Detect which cell encompasses the target text, then output its [X, Y] center coordinate. 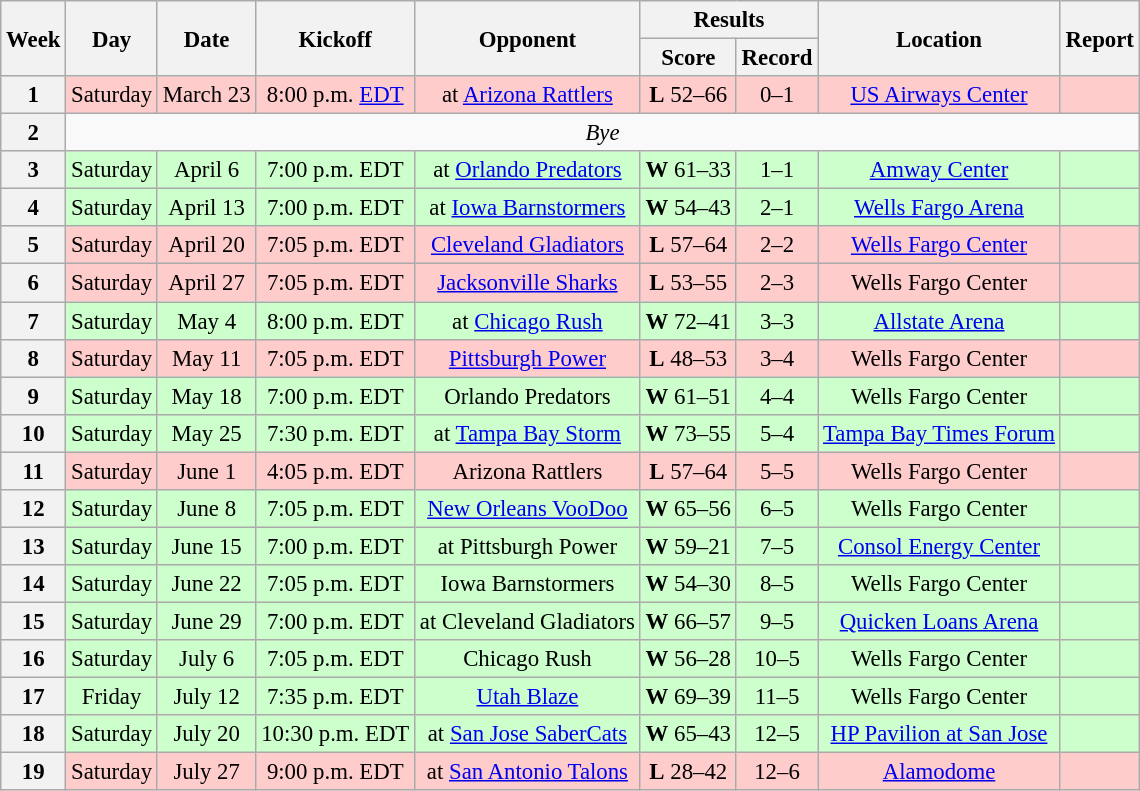
Score [688, 58]
9:00 p.m. EDT [336, 772]
June 1 [206, 471]
8 [34, 358]
at San Jose SaberCats [528, 734]
Day [112, 38]
Opponent [528, 38]
12–5 [776, 734]
Orlando Predators [528, 396]
June 15 [206, 546]
HP Pavilion at San Jose [940, 734]
Arizona Rattlers [528, 471]
May 18 [206, 396]
Quicken Loans Arena [940, 621]
April 27 [206, 283]
Cleveland Gladiators [528, 245]
L 48–53 [688, 358]
7:35 p.m. EDT [336, 697]
W 73–55 [688, 433]
15 [34, 621]
5 [34, 245]
Jacksonville Sharks [528, 283]
0–1 [776, 95]
July 12 [206, 697]
13 [34, 546]
9–5 [776, 621]
Bye [602, 133]
2–2 [776, 245]
1 [34, 95]
at Chicago Rush [528, 321]
17 [34, 697]
at Arizona Rattlers [528, 95]
10:30 p.m. EDT [336, 734]
10 [34, 433]
Location [940, 38]
7 [34, 321]
at Orlando Predators [528, 170]
Consol Energy Center [940, 546]
July 6 [206, 659]
at Cleveland Gladiators [528, 621]
2–3 [776, 283]
Tampa Bay Times Forum [940, 433]
at San Antonio Talons [528, 772]
1–1 [776, 170]
L 52–66 [688, 95]
5–5 [776, 471]
May 25 [206, 433]
12 [34, 509]
at Tampa Bay Storm [528, 433]
Chicago Rush [528, 659]
12–6 [776, 772]
Report [1100, 38]
Amway Center [940, 170]
2 [34, 133]
14 [34, 584]
3–4 [776, 358]
9 [34, 396]
Friday [112, 697]
Utah Blaze [528, 697]
Record [776, 58]
June 22 [206, 584]
6 [34, 283]
W 65–56 [688, 509]
4–4 [776, 396]
W 65–43 [688, 734]
July 27 [206, 772]
Pittsburgh Power [528, 358]
Iowa Barnstormers [528, 584]
W 59–21 [688, 546]
5–4 [776, 433]
W 66–57 [688, 621]
March 23 [206, 95]
3 [34, 170]
Date [206, 38]
L 53–55 [688, 283]
April 13 [206, 208]
Week [34, 38]
US Airways Center [940, 95]
4 [34, 208]
3–3 [776, 321]
April 20 [206, 245]
April 6 [206, 170]
at Iowa Barnstormers [528, 208]
7:30 p.m. EDT [336, 433]
W 54–30 [688, 584]
W 69–39 [688, 697]
W 61–51 [688, 396]
July 20 [206, 734]
7–5 [776, 546]
18 [34, 734]
Wells Fargo Arena [940, 208]
4:05 p.m. EDT [336, 471]
Results [728, 20]
June 29 [206, 621]
at Pittsburgh Power [528, 546]
19 [34, 772]
May 4 [206, 321]
W 56–28 [688, 659]
L 28–42 [688, 772]
W 61–33 [688, 170]
Allstate Arena [940, 321]
11–5 [776, 697]
May 11 [206, 358]
Alamodome [940, 772]
June 8 [206, 509]
6–5 [776, 509]
Kickoff [336, 38]
W 72–41 [688, 321]
New Orleans VooDoo [528, 509]
W 54–43 [688, 208]
11 [34, 471]
10–5 [776, 659]
2–1 [776, 208]
8–5 [776, 584]
16 [34, 659]
